Provide the (X, Y) coordinate of the cell's center where the given text is located.  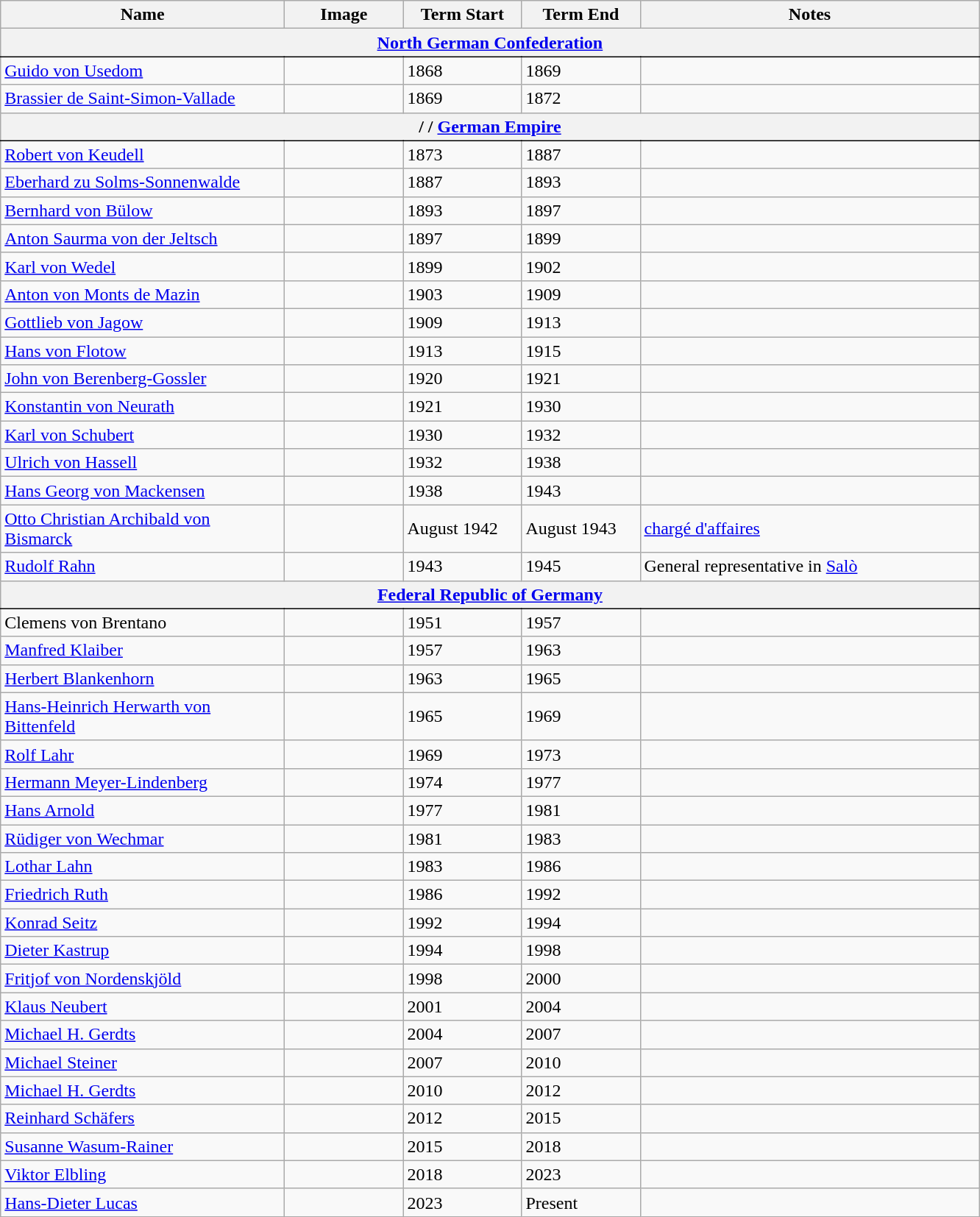
Viktor Elbling (143, 1174)
Konrad Seitz (143, 923)
General representative in Salò (809, 567)
Hans-Dieter Lucas (143, 1202)
Susanne Wasum-Rainer (143, 1146)
1903 (462, 294)
Federal Republic of Germany (490, 595)
2001 (462, 1007)
1868 (462, 71)
Bernhard von Bülow (143, 210)
Brassier de Saint-Simon-Vallade (143, 99)
Clemens von Brentano (143, 622)
Eberhard zu Solms-Sonnenwalde (143, 182)
Karl von Schubert (143, 435)
Rüdiger von Wechmar (143, 838)
Anton Saurma von der Jeltsch (143, 238)
1945 (581, 567)
Hermann Meyer-Lindenberg (143, 782)
Fritjof von Nordenskjöld (143, 979)
Michael Steiner (143, 1062)
North German Confederation (490, 43)
Anton von Monts de Mazin (143, 294)
Herbert Blankenhorn (143, 678)
Hans von Flotow (143, 351)
Konstantin von Neurath (143, 407)
Lothar Lahn (143, 867)
1915 (581, 351)
Guido von Usedom (143, 71)
1872 (581, 99)
Otto Christian Archibald von Bismarck (143, 528)
Name (143, 15)
1873 (462, 155)
Ulrich von Hassell (143, 463)
Manfred Klaiber (143, 650)
Notes (809, 15)
Present (581, 1202)
Klaus Neubert (143, 1007)
2000 (581, 979)
Term End (581, 15)
Robert von Keudell (143, 155)
Rolf Lahr (143, 754)
1920 (462, 379)
August 1943 (581, 528)
/ / German Empire (490, 127)
1902 (581, 266)
Gottlieb von Jagow (143, 322)
1973 (581, 754)
Hans Arnold (143, 810)
Friedrich Ruth (143, 895)
Hans Georg von Mackensen (143, 491)
Hans-Heinrich Herwarth von Bittenfeld (143, 717)
August 1942 (462, 528)
chargé d'affaires (809, 528)
Term Start (462, 15)
John von Berenberg-Gossler (143, 379)
1951 (462, 622)
Karl von Wedel (143, 266)
Image (344, 15)
Rudolf Rahn (143, 567)
Reinhard Schäfers (143, 1118)
Dieter Kastrup (143, 951)
1974 (462, 782)
